Pinpoint the cell where the given text exists, returning its [x, y] midpoint coordinate. 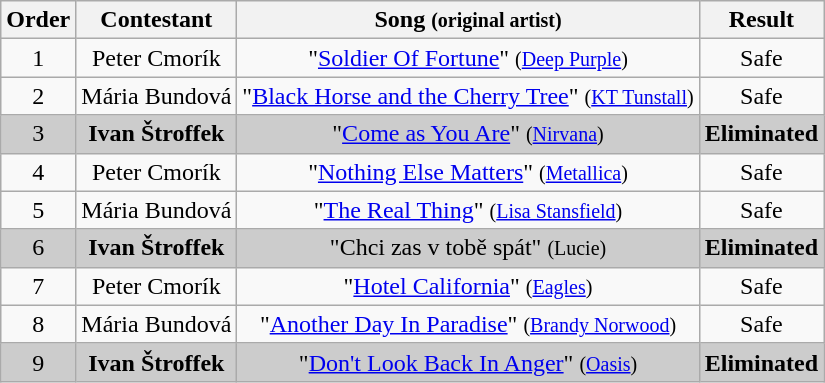
Order [38, 20]
6 [38, 248]
Song (original artist) [468, 20]
"Soldier Of Fortune" (Deep Purple) [468, 58]
2 [38, 96]
"Nothing Else Matters" (Metallica) [468, 172]
4 [38, 172]
5 [38, 210]
9 [38, 362]
"The Real Thing" (Lisa Stansfield) [468, 210]
1 [38, 58]
3 [38, 134]
7 [38, 286]
"Come as You Are" (Nirvana) [468, 134]
Contestant [156, 20]
Result [761, 20]
8 [38, 324]
"Another Day In Paradise" (Brandy Norwood) [468, 324]
"Don't Look Back In Anger" (Oasis) [468, 362]
"Chci zas v tobě spát" (Lucie) [468, 248]
"Hotel California" (Eagles) [468, 286]
"Black Horse and the Cherry Tree" (KT Tunstall) [468, 96]
